Return the [X, Y] coordinate for the center point of the cell that contains the specified text.  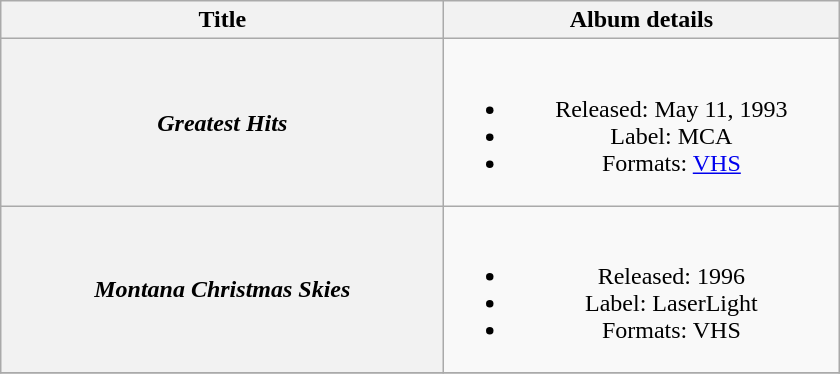
Greatest Hits [222, 122]
Album details [642, 20]
Released: 1996Label: LaserLightFormats: VHS [642, 290]
Title [222, 20]
Released: May 11, 1993Label: MCAFormats: VHS [642, 122]
Montana Christmas Skies [222, 290]
